Return (X, Y) of the center of cell containing provided text 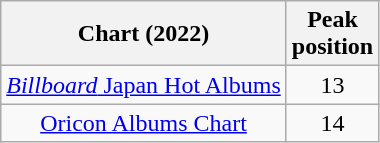
13 (332, 85)
Chart (2022) (144, 34)
Oricon Albums Chart (144, 123)
Billboard Japan Hot Albums (144, 85)
14 (332, 123)
Peakposition (332, 34)
